Return the [X, Y] coordinate for the center point of the cell that contains the specified text.  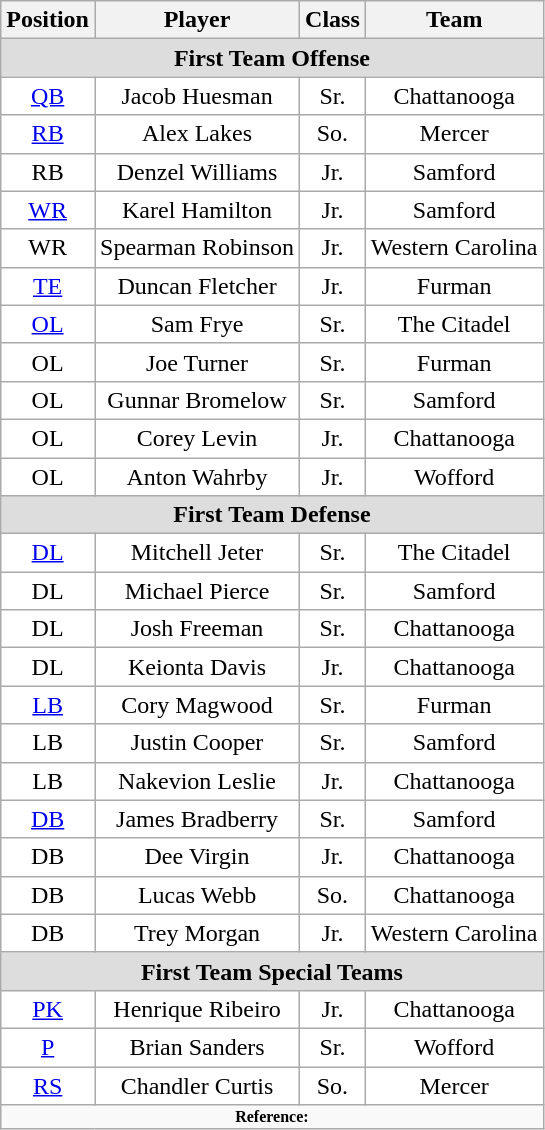
Gunnar Bromelow [196, 400]
Reference: [272, 1117]
Anton Wahrby [196, 477]
Denzel Williams [196, 172]
Brian Sanders [196, 1047]
Cory Magwood [196, 705]
Josh Freeman [196, 629]
Lucas Webb [196, 895]
Corey Levin [196, 438]
P [48, 1047]
TE [48, 286]
Duncan Fletcher [196, 286]
Joe Turner [196, 362]
Player [196, 20]
Spearman Robinson [196, 248]
Henrique Ribeiro [196, 1009]
Sam Frye [196, 324]
Chandler Curtis [196, 1085]
First Team Offense [272, 58]
Dee Virgin [196, 857]
Position [48, 20]
Karel Hamilton [196, 210]
First Team Special Teams [272, 971]
Keionta Davis [196, 667]
Michael Pierce [196, 591]
Alex Lakes [196, 134]
Justin Cooper [196, 743]
PK [48, 1009]
RS [48, 1085]
Class [333, 20]
Jacob Huesman [196, 96]
James Bradberry [196, 819]
Mitchell Jeter [196, 553]
Nakevion Leslie [196, 781]
QB [48, 96]
Trey Morgan [196, 933]
First Team Defense [272, 515]
Team [454, 20]
